Return [X, Y] of the center of cell containing provided text 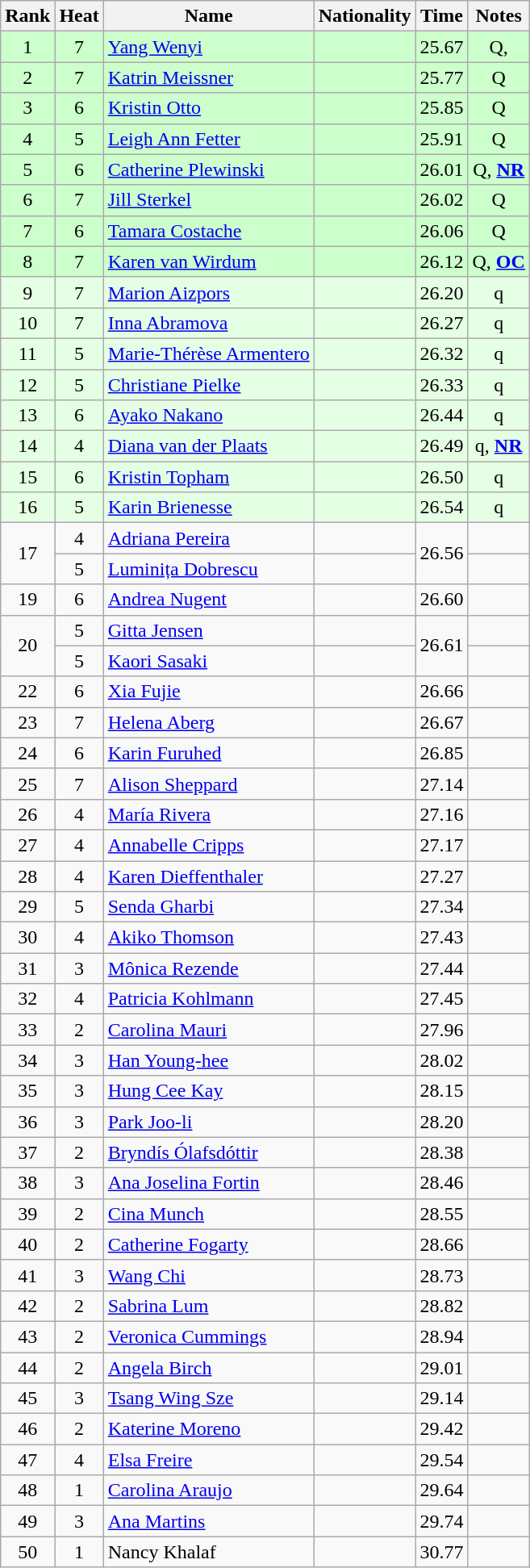
16 [27, 508]
27.96 [442, 1030]
Karen Dieffenthaler [208, 876]
Jill Sterkel [208, 200]
26.33 [442, 385]
27.17 [442, 845]
38 [27, 1183]
8 [27, 261]
40 [27, 1244]
48 [27, 1491]
Ana Martins [208, 1521]
30 [27, 938]
Katrin Meissner [208, 77]
37 [27, 1152]
Notes [499, 16]
28.02 [442, 1060]
11 [27, 353]
26.66 [442, 692]
Ayako Nakano [208, 416]
28.73 [442, 1275]
26.02 [442, 200]
Han Young-hee [208, 1060]
10 [27, 323]
25 [27, 784]
30.77 [442, 1552]
42 [27, 1306]
49 [27, 1521]
Kaori Sasaki [208, 661]
29.64 [442, 1491]
Gitta Jensen [208, 630]
25.77 [442, 77]
Adriana Pereira [208, 538]
41 [27, 1275]
29.74 [442, 1521]
15 [27, 477]
27.43 [442, 938]
Nancy Khalaf [208, 1552]
Time [442, 16]
32 [27, 999]
24 [27, 753]
26.06 [442, 231]
26.67 [442, 722]
26.49 [442, 446]
Mônica Rezende [208, 968]
Q, NR [499, 169]
Q, OC [499, 261]
25.67 [442, 47]
26.50 [442, 477]
26 [27, 814]
28.20 [442, 1122]
Inna Abramova [208, 323]
9 [27, 292]
28.55 [442, 1214]
31 [27, 968]
28.94 [442, 1336]
Sabrina Lum [208, 1306]
26.61 [442, 646]
Karin Brienesse [208, 508]
29.01 [442, 1368]
35 [27, 1091]
Tsang Wing Sze [208, 1399]
26.27 [442, 323]
Carolina Mauri [208, 1030]
Andrea Nugent [208, 600]
Tamara Costache [208, 231]
Diana van der Plaats [208, 446]
26.32 [442, 353]
Yang Wenyi [208, 47]
Carolina Araujo [208, 1491]
26.60 [442, 600]
Christiane Pielke [208, 385]
Rank [27, 16]
39 [27, 1214]
q, NR [499, 446]
14 [27, 446]
Helena Aberg [208, 722]
Catherine Fogarty [208, 1244]
19 [27, 600]
36 [27, 1122]
27.16 [442, 814]
Ana Joselina Fortin [208, 1183]
13 [27, 416]
27.27 [442, 876]
26.01 [442, 169]
28.38 [442, 1152]
26.44 [442, 416]
Karin Furuhed [208, 753]
27.34 [442, 907]
Q, [499, 47]
Kristin Topham [208, 477]
46 [27, 1429]
29.42 [442, 1429]
25.85 [442, 108]
Park Joo-li [208, 1122]
Karen van Wirdum [208, 261]
26.85 [442, 753]
28.82 [442, 1306]
Cina Munch [208, 1214]
20 [27, 646]
28.46 [442, 1183]
33 [27, 1030]
Annabelle Cripps [208, 845]
26.20 [442, 292]
26.12 [442, 261]
17 [27, 554]
Nationality [365, 16]
Leigh Ann Fetter [208, 139]
50 [27, 1552]
Marie-Thérèse Armentero [208, 353]
Hung Cee Kay [208, 1091]
12 [27, 385]
Alison Sheppard [208, 784]
25.91 [442, 139]
María Rivera [208, 814]
26.54 [442, 508]
26.56 [442, 554]
23 [27, 722]
Kristin Otto [208, 108]
Angela Birch [208, 1368]
28 [27, 876]
27.45 [442, 999]
Patricia Kohlmann [208, 999]
34 [27, 1060]
Xia Fujie [208, 692]
27.44 [442, 968]
47 [27, 1460]
Katerine Moreno [208, 1429]
Heat [79, 16]
Catherine Plewinski [208, 169]
27.14 [442, 784]
44 [27, 1368]
45 [27, 1399]
Elsa Freire [208, 1460]
43 [27, 1336]
Wang Chi [208, 1275]
29.54 [442, 1460]
22 [27, 692]
Marion Aizpors [208, 292]
28.15 [442, 1091]
Veronica Cummings [208, 1336]
Senda Gharbi [208, 907]
28.66 [442, 1244]
29.14 [442, 1399]
29 [27, 907]
Luminița Dobrescu [208, 569]
Akiko Thomson [208, 938]
27 [27, 845]
Bryndís Ólafsdóttir [208, 1152]
Name [208, 16]
